Return the (x, y) coordinate for the center point of the cell that contains the specified text.  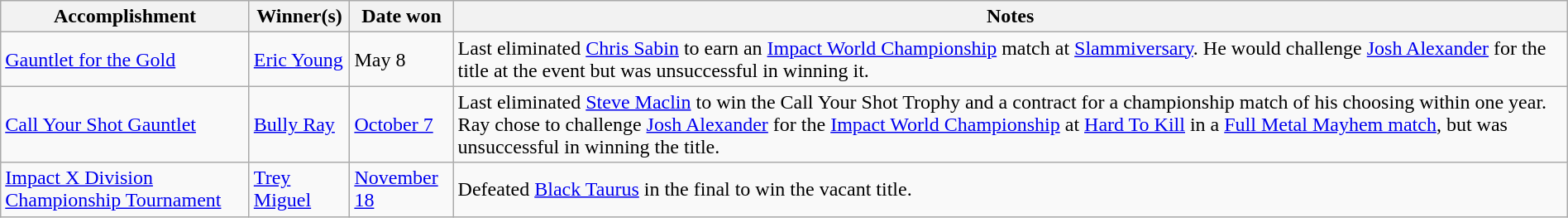
Accomplishment (126, 17)
Notes (1011, 17)
Bully Ray (299, 124)
Winner(s) (299, 17)
Trey Miguel (299, 189)
October 7 (402, 124)
Eric Young (299, 60)
Impact X Division Championship Tournament (126, 189)
Call Your Shot Gauntlet (126, 124)
Defeated Black Taurus in the final to win the vacant title. (1011, 189)
Date won (402, 17)
Gauntlet for the Gold (126, 60)
May 8 (402, 60)
November 18 (402, 189)
